Pinpoint the cell where the given text exists, returning its (X, Y) midpoint coordinate. 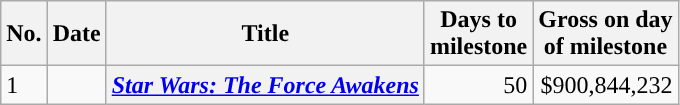
Title (265, 34)
50 (478, 85)
Date (76, 34)
Star Wars: The Force Awakens (265, 85)
No. (24, 34)
$900,844,232 (606, 85)
Gross on day of milestone (606, 34)
Days to milestone (478, 34)
1 (24, 85)
